Find where the given text appears and provide that cell's center as [X, Y] coordinate. 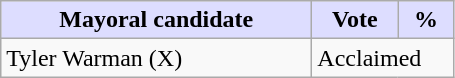
Acclaimed [383, 58]
Tyler Warman (X) [156, 58]
% [426, 20]
Mayoral candidate [156, 20]
Vote [355, 20]
